Capture the cell that displays the provided text and extract its (x, y) central coordinate. 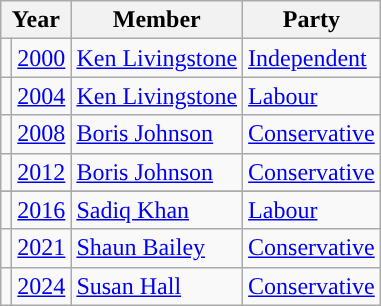
2016 (42, 210)
Shaun Bailey (157, 248)
Sadiq Khan (157, 210)
Member (157, 20)
Year (36, 20)
Susan Hall (157, 286)
2008 (42, 134)
2000 (42, 58)
2012 (42, 172)
2021 (42, 248)
Party (312, 20)
Independent (312, 58)
2004 (42, 96)
2024 (42, 286)
